Identify which cell holds the provided text, then report its (X, Y) central coordinate. 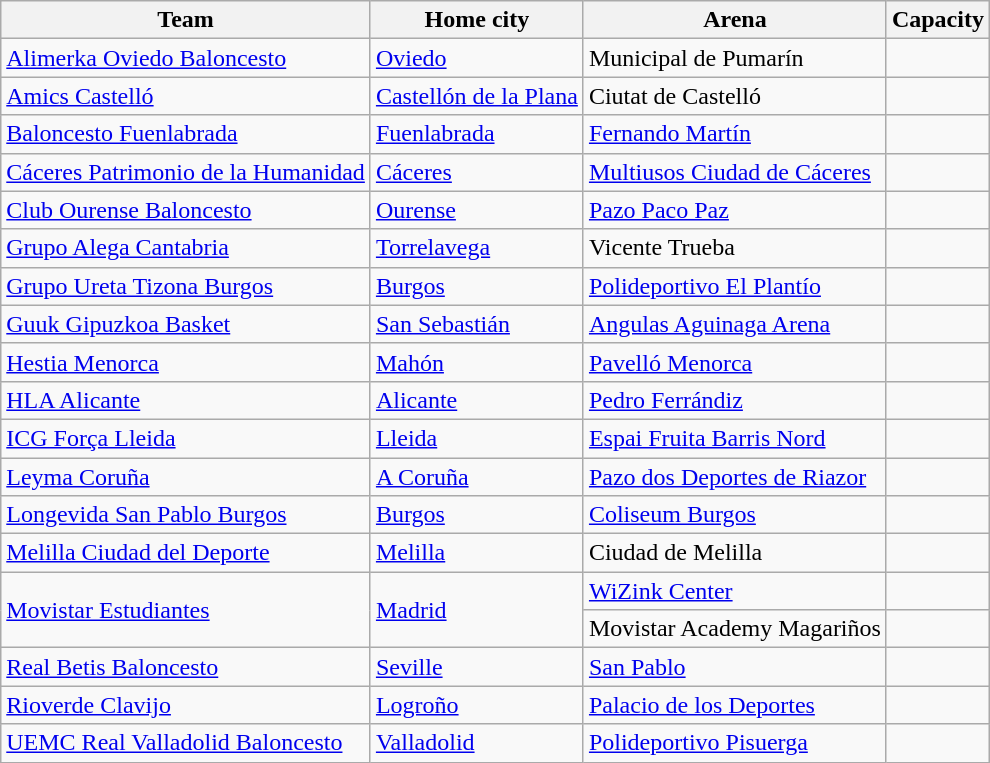
Amics Castelló (186, 96)
Team (186, 20)
Vicente Trueba (734, 248)
Angulas Aguinaga Arena (734, 324)
Pazo dos Deportes de Riazor (734, 477)
Home city (476, 20)
Arena (734, 20)
Espai Fruita Barris Nord (734, 438)
Ciudad de Melilla (734, 553)
Longevida San Pablo Burgos (186, 515)
Ciutat de Castelló (734, 96)
Rioverde Clavijo (186, 705)
Polideportivo El Plantío (734, 286)
Leyma Coruña (186, 477)
Capacity (938, 20)
Ourense (476, 210)
San Pablo (734, 667)
Mahón (476, 362)
Real Betis Baloncesto (186, 667)
Baloncesto Fuenlabrada (186, 134)
Hestia Menorca (186, 362)
UEMC Real Valladolid Baloncesto (186, 743)
HLA Alicante (186, 400)
Valladolid (476, 743)
Cáceres Patrimonio de la Humanidad (186, 172)
Melilla Ciudad del Deporte (186, 553)
WiZink Center (734, 591)
A Coruña (476, 477)
Municipal de Pumarín (734, 58)
Seville (476, 667)
Castellón de la Plana (476, 96)
Torrelavega (476, 248)
Fuenlabrada (476, 134)
Melilla (476, 553)
Polideportivo Pisuerga (734, 743)
Cáceres (476, 172)
Palacio de los Deportes (734, 705)
Movistar Academy Magariños (734, 629)
Multiusos Ciudad de Cáceres (734, 172)
ICG Força Lleida (186, 438)
Oviedo (476, 58)
Movistar Estudiantes (186, 610)
San Sebastián (476, 324)
Madrid (476, 610)
Alimerka Oviedo Baloncesto (186, 58)
Coliseum Burgos (734, 515)
Grupo Ureta Tizona Burgos (186, 286)
Pavelló Menorca (734, 362)
Alicante (476, 400)
Guuk Gipuzkoa Basket (186, 324)
Pazo Paco Paz (734, 210)
Pedro Ferrándiz (734, 400)
Grupo Alega Cantabria (186, 248)
Logroño (476, 705)
Fernando Martín (734, 134)
Lleida (476, 438)
Club Ourense Baloncesto (186, 210)
